From the cell containing the given text, extract its center point as [x, y] coordinate. 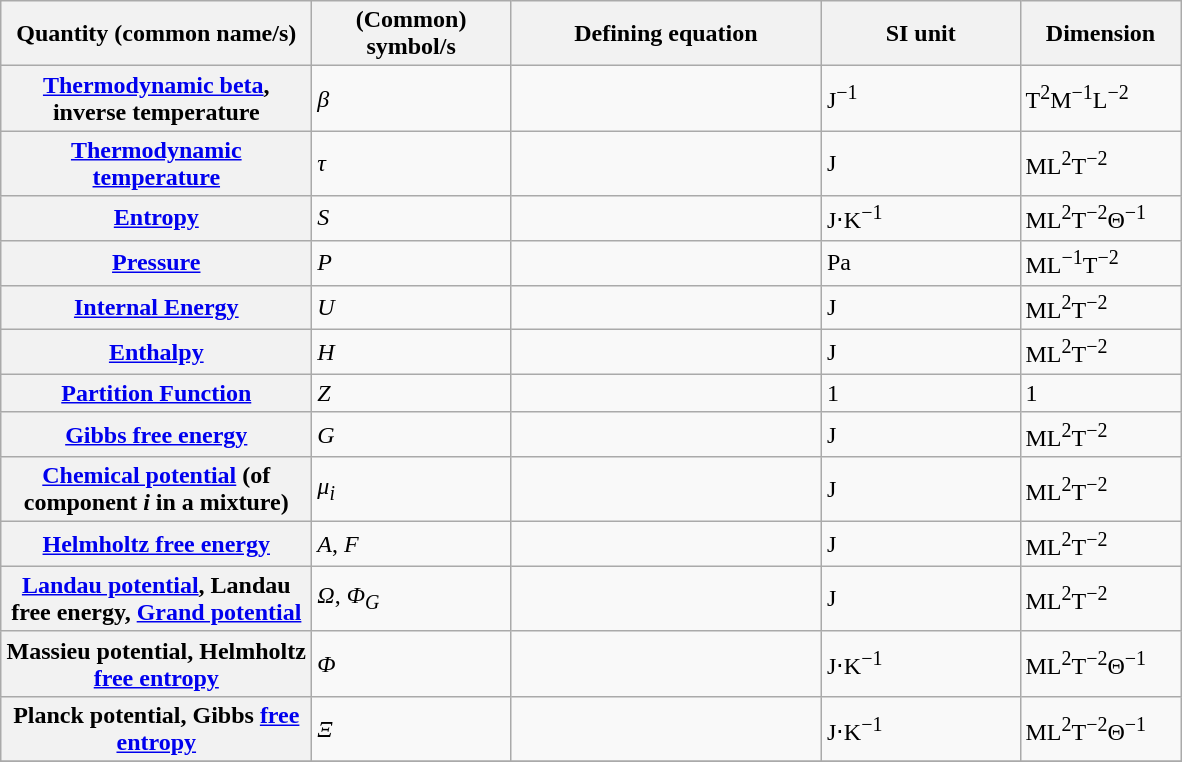
Z [412, 393]
G [412, 434]
Chemical potential (of component i in a mixture) [156, 490]
Gibbs free energy [156, 434]
Dimension [1100, 34]
τ [412, 164]
Internal Energy [156, 308]
A, F [412, 544]
U [412, 308]
Ω, ΦG [412, 598]
Defining equation [666, 34]
S [412, 218]
H [412, 352]
Quantity (common name/s) [156, 34]
Planck potential, Gibbs free entropy [156, 730]
Ξ [412, 730]
Pressure [156, 262]
Thermodynamic temperature [156, 164]
Thermodynamic beta, inverse temperature [156, 98]
β [412, 98]
(Common) symbol/s [412, 34]
Enthalpy [156, 352]
Φ [412, 664]
P [412, 262]
Massieu potential, Helmholtz free entropy [156, 664]
Helmholtz free energy [156, 544]
Entropy [156, 218]
J−1 [920, 98]
T2M−1L−2 [1100, 98]
ML−1T−2 [1100, 262]
Partition Function [156, 393]
Pa [920, 262]
μi [412, 490]
SI unit [920, 34]
Landau potential, Landau free energy, Grand potential [156, 598]
